Scan for the cell matching the given text and deliver its (X, Y) coordinate at center. 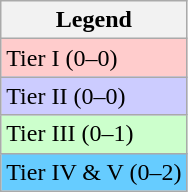
Tier I (0–0) (94, 58)
Tier III (0–1) (94, 134)
Tier II (0–0) (94, 96)
Legend (94, 20)
Tier IV & V (0–2) (94, 172)
